Identify which cell holds the provided text, then report its [X, Y] central coordinate. 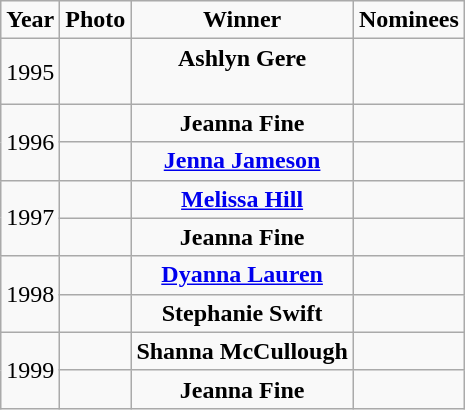
Stephanie Swift [242, 313]
Nominees [408, 20]
1998 [30, 294]
Photo [96, 20]
Dyanna Lauren [242, 275]
1997 [30, 218]
1996 [30, 142]
Ashlyn Gere [242, 72]
Year [30, 20]
Jenna Jameson [242, 161]
1999 [30, 370]
Winner [242, 20]
Shanna McCullough [242, 351]
1995 [30, 72]
Melissa Hill [242, 199]
